From the cell containing the given text, extract its center point as (x, y) coordinate. 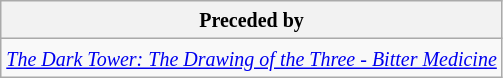
Preceded by (252, 20)
The Dark Tower: The Drawing of the Three - Bitter Medicine (252, 58)
